Search for the cell housing the specified text and yield its (x, y) center coordinate. 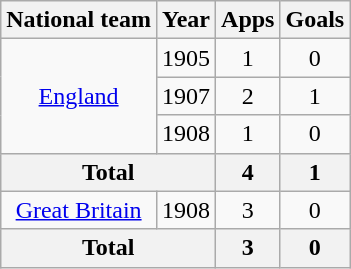
1905 (186, 58)
Goals (315, 20)
Apps (248, 20)
2 (248, 96)
Year (186, 20)
1907 (186, 96)
England (79, 96)
Great Britain (79, 210)
National team (79, 20)
4 (248, 172)
